Detect which cell encompasses the target text, then output its [X, Y] center coordinate. 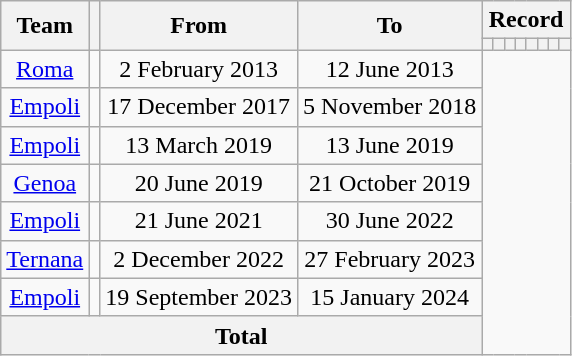
Genoa [45, 183]
30 June 2022 [390, 221]
12 June 2013 [390, 69]
Total [242, 335]
13 June 2019 [390, 145]
27 February 2023 [390, 259]
19 September 2023 [199, 297]
15 January 2024 [390, 297]
From [199, 26]
21 June 2021 [199, 221]
13 March 2019 [199, 145]
17 December 2017 [199, 107]
Ternana [45, 259]
2 February 2013 [199, 69]
Roma [45, 69]
21 October 2019 [390, 183]
5 November 2018 [390, 107]
2 December 2022 [199, 259]
To [390, 26]
20 June 2019 [199, 183]
Team [45, 26]
Record [526, 20]
